Scan for the cell matching the given text and deliver its [X, Y] coordinate at center. 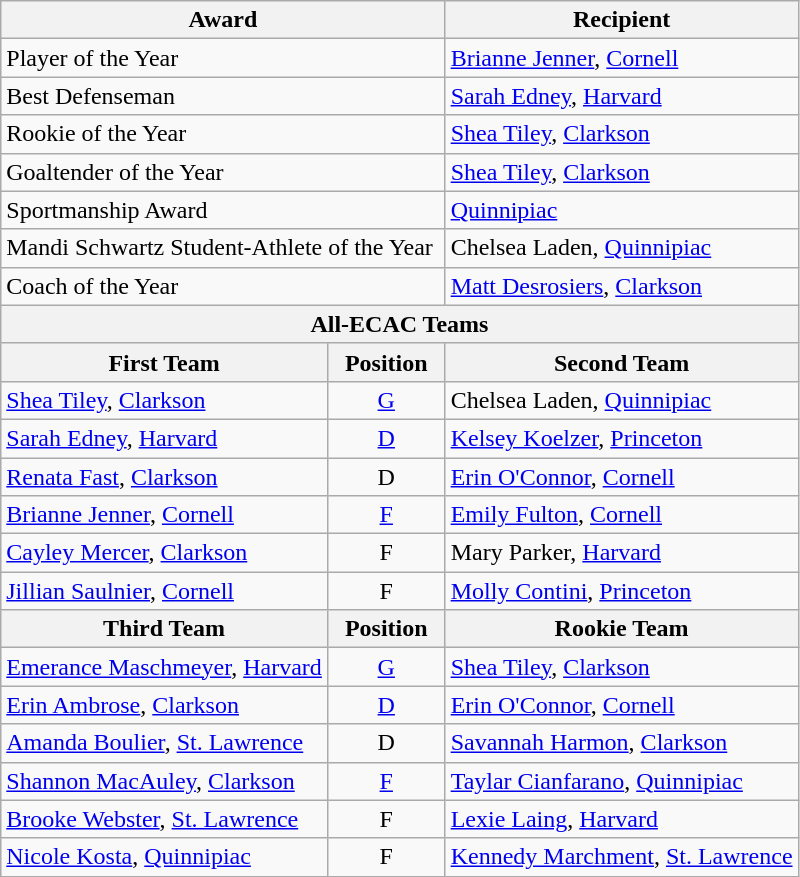
First Team [164, 362]
Cayley Mercer, Clarkson [164, 553]
Kennedy Marchment, St. Lawrence [622, 857]
Jillian Saulnier, Cornell [164, 591]
Player of the Year [223, 58]
Amanda Boulier, St. Lawrence [164, 743]
Emerance Maschmeyer, Harvard [164, 667]
Mandi Schwartz Student-Athlete of the Year [223, 248]
Quinnipiac [622, 210]
Second Team [622, 362]
Taylar Cianfarano, Quinnipiac [622, 781]
Brooke Webster, St. Lawrence [164, 819]
Rookie Team [622, 629]
Third Team [164, 629]
Award [223, 20]
Molly Contini, Princeton [622, 591]
Matt Desrosiers, Clarkson [622, 286]
Coach of the Year [223, 286]
Kelsey Koelzer, Princeton [622, 438]
Renata Fast, Clarkson [164, 477]
All-ECAC Teams [400, 324]
Recipient [622, 20]
Mary Parker, Harvard [622, 553]
Best Defenseman [223, 96]
Nicole Kosta, Quinnipiac [164, 857]
Emily Fulton, Cornell [622, 515]
Erin Ambrose, Clarkson [164, 705]
Lexie Laing, Harvard [622, 819]
Savannah Harmon, Clarkson [622, 743]
Rookie of the Year [223, 134]
Sportmanship Award [223, 210]
Shannon MacAuley, Clarkson [164, 781]
Goaltender of the Year [223, 172]
